Search for the cell housing the specified text and yield its [X, Y] center coordinate. 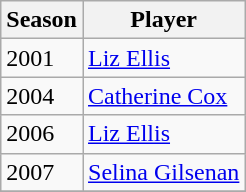
2004 [42, 96]
Player [163, 20]
2007 [42, 172]
Selina Gilsenan [163, 172]
2006 [42, 134]
2001 [42, 58]
Catherine Cox [163, 96]
Season [42, 20]
